Locate the cell with the specified text and output its (X, Y) center coordinate. 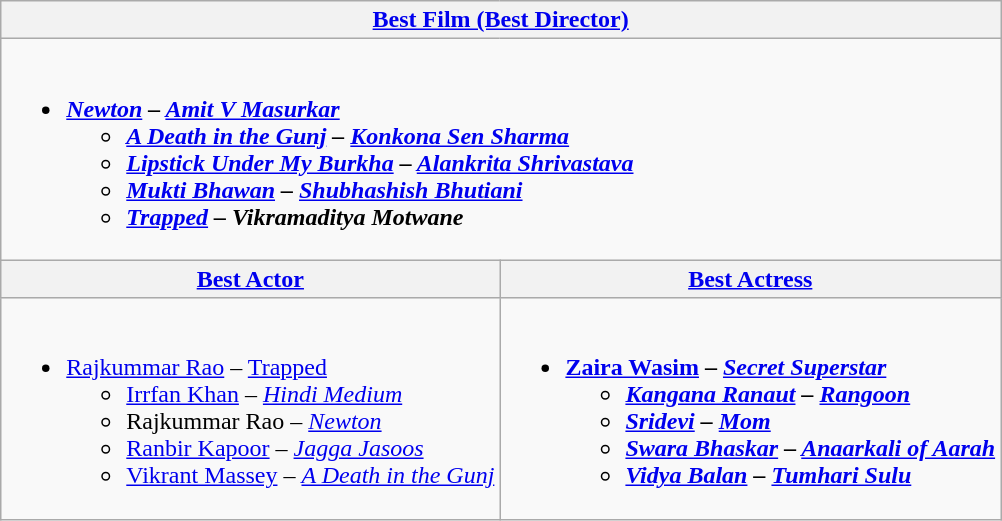
Zaira Wasim – Secret SuperstarKangana Ranaut – RangoonSridevi – MomSwara Bhaskar – Anaarkali of AarahVidya Balan – Tumhari Sulu (750, 408)
Best Film (Best Director) (501, 20)
Best Actor (250, 279)
Rajkummar Rao – TrappedIrrfan Khan – Hindi MediumRajkummar Rao – NewtonRanbir Kapoor – Jagga JasoosVikrant Massey – A Death in the Gunj (250, 408)
Best Actress (750, 279)
